Return (X, Y) of the center of cell containing provided text 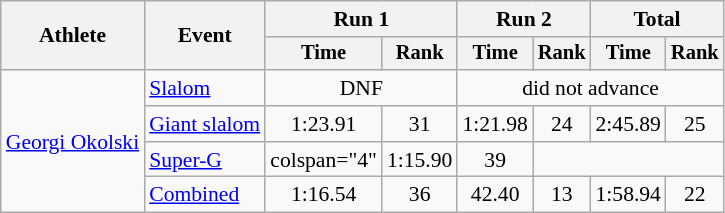
22 (695, 195)
Total (656, 19)
25 (695, 124)
Run 2 (524, 19)
1:58.94 (628, 195)
Combined (204, 195)
Event (204, 36)
Run 1 (361, 19)
DNF (361, 88)
Athlete (72, 36)
1:16.54 (324, 195)
colspan="4" (324, 160)
Giant slalom (204, 124)
31 (420, 124)
1:23.91 (324, 124)
Georgi Okolski (72, 141)
42.40 (494, 195)
Super-G (204, 160)
36 (420, 195)
13 (562, 195)
24 (562, 124)
did not advance (590, 88)
1:15.90 (420, 160)
Slalom (204, 88)
2:45.89 (628, 124)
1:21.98 (494, 124)
39 (494, 160)
